Capture the cell that displays the provided text and extract its (x, y) central coordinate. 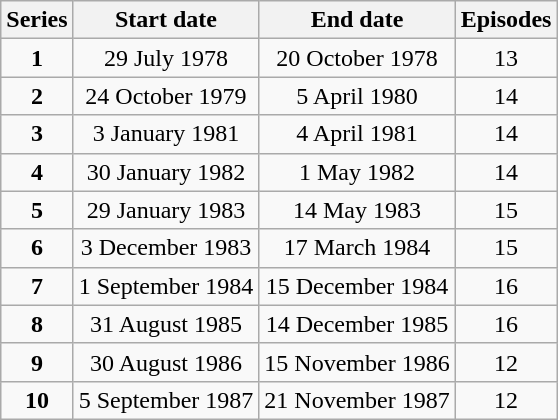
7 (37, 286)
29 July 1978 (166, 58)
Series (37, 20)
6 (37, 248)
15 November 1986 (357, 362)
1 September 1984 (166, 286)
14 December 1985 (357, 324)
20 October 1978 (357, 58)
1 (37, 58)
3 January 1981 (166, 134)
31 August 1985 (166, 324)
13 (506, 58)
5 (37, 210)
24 October 1979 (166, 96)
5 April 1980 (357, 96)
Episodes (506, 20)
4 April 1981 (357, 134)
21 November 1987 (357, 400)
14 May 1983 (357, 210)
Start date (166, 20)
3 December 1983 (166, 248)
15 December 1984 (357, 286)
1 May 1982 (357, 172)
10 (37, 400)
End date (357, 20)
4 (37, 172)
9 (37, 362)
30 January 1982 (166, 172)
29 January 1983 (166, 210)
30 August 1986 (166, 362)
3 (37, 134)
8 (37, 324)
17 March 1984 (357, 248)
2 (37, 96)
5 September 1987 (166, 400)
